Locate the cell with the specified text and output its (X, Y) center coordinate. 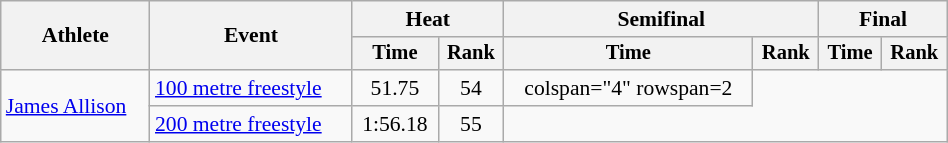
James Allison (76, 106)
1:56.18 (395, 124)
colspan="4" rowspan=2 (628, 88)
Semifinal (662, 19)
Final (884, 19)
Athlete (76, 36)
Heat (428, 19)
200 metre freestyle (251, 124)
Event (251, 36)
100 metre freestyle (251, 88)
54 (471, 88)
55 (471, 124)
51.75 (395, 88)
